For the text-containing cell, return its midpoint in [X, Y] coordinate format. 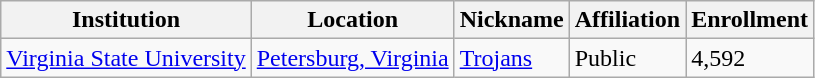
Public [627, 58]
Institution [126, 20]
Affiliation [627, 20]
Nickname [512, 20]
Petersburg, Virginia [352, 58]
Virginia State University [126, 58]
Trojans [512, 58]
Enrollment [750, 20]
4,592 [750, 58]
Location [352, 20]
